Return [x, y] of the center of cell containing provided text 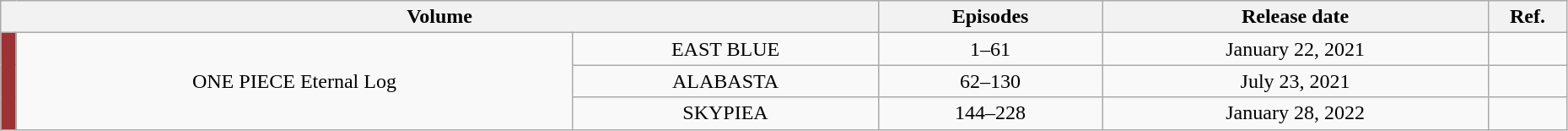
January 28, 2022 [1296, 113]
1–61 [990, 49]
Release date [1296, 17]
July 23, 2021 [1296, 81]
Volume [440, 17]
Ref. [1528, 17]
ALABASTA [725, 81]
January 22, 2021 [1296, 49]
SKYPIEA [725, 113]
Episodes [990, 17]
ONE PIECE Eternal Log [294, 81]
EAST BLUE [725, 49]
62–130 [990, 81]
144–228 [990, 113]
